Detect which cell encompasses the target text, then output its (X, Y) center coordinate. 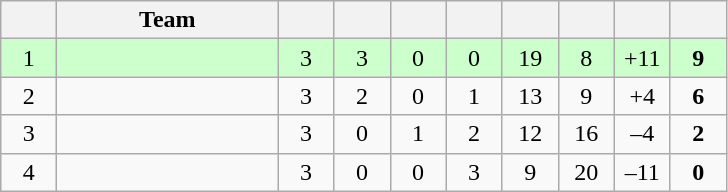
+4 (642, 96)
+11 (642, 58)
–11 (642, 172)
4 (29, 172)
13 (530, 96)
16 (586, 134)
6 (698, 96)
20 (586, 172)
–4 (642, 134)
12 (530, 134)
8 (586, 58)
Team (168, 20)
19 (530, 58)
